Identify which cell holds the provided text, then report its (X, Y) central coordinate. 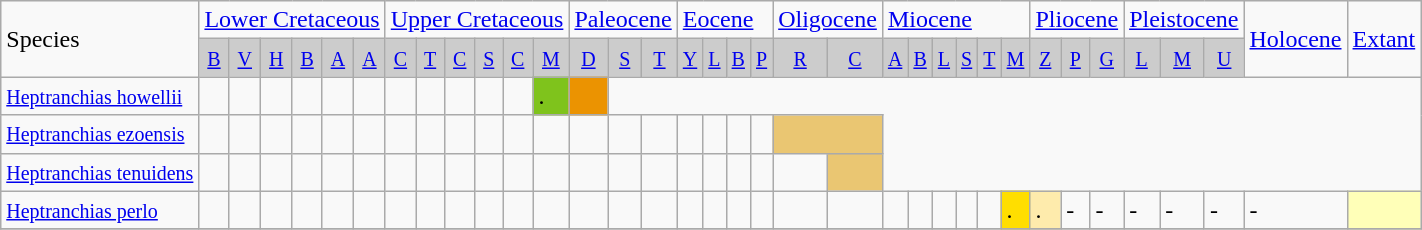
G (1107, 58)
Holocene (1296, 39)
Miocene (956, 20)
U (1224, 58)
Pliocene (1077, 20)
Y (690, 58)
Upper Cretaceous (477, 20)
Species (100, 39)
Heptranchias perlo (100, 210)
Extant (1384, 39)
Eocene (724, 20)
H (277, 58)
D (588, 58)
Heptranchias howellii (100, 96)
Heptranchias tenuidens (100, 172)
Lower Cretaceous (292, 20)
V (245, 58)
Heptranchias ezoensis (100, 134)
Pleistocene (1184, 20)
R (800, 58)
Oligocene (828, 20)
Z (1046, 58)
Paleocene (623, 20)
